From the cell containing the given text, extract its center point as [x, y] coordinate. 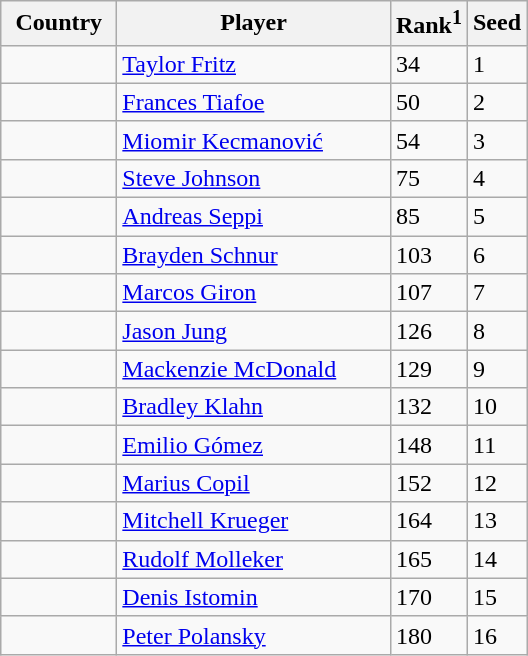
Emilio Gómez [254, 445]
Denis Istomin [254, 597]
107 [428, 293]
75 [428, 178]
1 [496, 64]
15 [496, 597]
Mackenzie McDonald [254, 369]
54 [428, 140]
12 [496, 483]
165 [428, 559]
170 [428, 597]
Peter Polansky [254, 635]
Marius Copil [254, 483]
14 [496, 559]
Bradley Klahn [254, 407]
6 [496, 255]
Marcos Giron [254, 293]
Mitchell Krueger [254, 521]
Rank1 [428, 24]
4 [496, 178]
13 [496, 521]
3 [496, 140]
126 [428, 331]
164 [428, 521]
11 [496, 445]
9 [496, 369]
Taylor Fritz [254, 64]
Steve Johnson [254, 178]
10 [496, 407]
Andreas Seppi [254, 217]
16 [496, 635]
148 [428, 445]
Brayden Schnur [254, 255]
132 [428, 407]
Rudolf Molleker [254, 559]
Seed [496, 24]
5 [496, 217]
Miomir Kecmanović [254, 140]
180 [428, 635]
Player [254, 24]
34 [428, 64]
103 [428, 255]
50 [428, 102]
Country [59, 24]
8 [496, 331]
Frances Tiafoe [254, 102]
Jason Jung [254, 331]
85 [428, 217]
2 [496, 102]
7 [496, 293]
129 [428, 369]
152 [428, 483]
